Detect which cell encompasses the target text, then output its (X, Y) center coordinate. 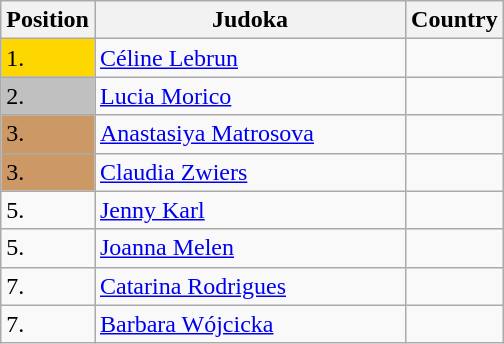
Anastasiya Matrosova (250, 134)
Joanna Melen (250, 248)
Position (48, 20)
Céline Lebrun (250, 58)
1. (48, 58)
Jenny Karl (250, 210)
2. (48, 96)
Claudia Zwiers (250, 172)
Judoka (250, 20)
Catarina Rodrigues (250, 286)
Barbara Wójcicka (250, 324)
Lucia Morico (250, 96)
Country (455, 20)
